Detect which cell encompasses the target text, then output its [X, Y] center coordinate. 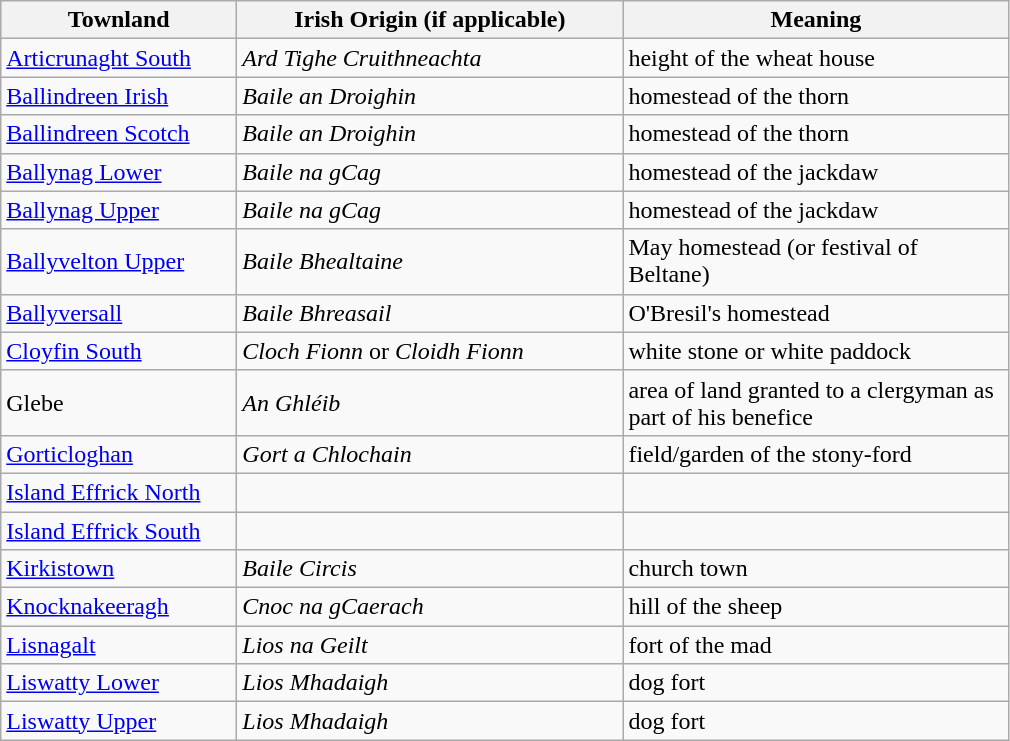
Island Effrick North [119, 492]
Cloyfin South [119, 351]
Kirkistown [119, 569]
An Ghléib [430, 402]
Cloch Fionn or Cloidh Fionn [430, 351]
Irish Origin (if applicable) [430, 20]
field/garden of the stony-ford [816, 454]
Ballynag Upper [119, 210]
Ballindreen Irish [119, 96]
white stone or white paddock [816, 351]
area of land granted to a clergyman as part of his benefice [816, 402]
Townland [119, 20]
Lisnagalt [119, 645]
Ballynag Lower [119, 172]
Meaning [816, 20]
Ballyversall [119, 313]
church town [816, 569]
Island Effrick South [119, 531]
fort of the mad [816, 645]
Ballyvelton Upper [119, 262]
height of the wheat house [816, 58]
May homestead (or festival of Beltane) [816, 262]
hill of the sheep [816, 607]
Baile Circis [430, 569]
Articrunaght South [119, 58]
Glebe [119, 402]
Liswatty Upper [119, 721]
Liswatty Lower [119, 683]
Lios na Geilt [430, 645]
Ballindreen Scotch [119, 134]
Gort a Chlochain [430, 454]
O'Bresil's homestead [816, 313]
Baile Bhealtaine [430, 262]
Ard Tighe Cruithneachta [430, 58]
Baile Bhreasail [430, 313]
Gorticloghan [119, 454]
Knocknakeeragh [119, 607]
Cnoc na gCaerach [430, 607]
